Capture the cell that displays the provided text and extract its [x, y] central coordinate. 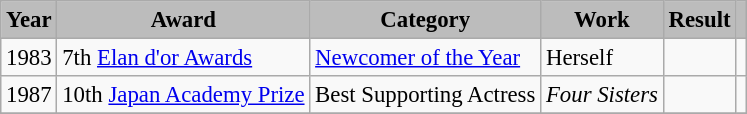
Result [700, 20]
Herself [602, 58]
Four Sisters [602, 95]
Category [426, 20]
10th Japan Academy Prize [184, 95]
7th Elan d'or Awards [184, 58]
1987 [29, 95]
Award [184, 20]
Best Supporting Actress [426, 95]
Work [602, 20]
Newcomer of the Year [426, 58]
Year [29, 20]
1983 [29, 58]
